Detect which cell encompasses the target text, then output its [X, Y] center coordinate. 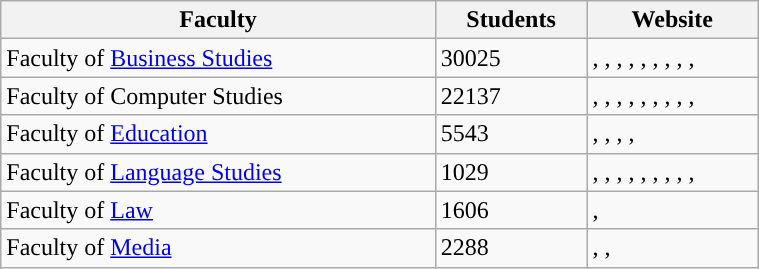
22137 [511, 96]
Faculty of Language Studies [218, 172]
Faculty of Computer Studies [218, 96]
Faculty of Education [218, 134]
Faculty of Law [218, 210]
1606 [511, 210]
30025 [511, 58]
1029 [511, 172]
, , , , [672, 134]
2288 [511, 248]
Faculty [218, 20]
Faculty of Media [218, 248]
Students [511, 20]
, [672, 210]
Website [672, 20]
Faculty of Business Studies [218, 58]
5543 [511, 134]
, , [672, 248]
